Detect which cell encompasses the target text, then output its (X, Y) center coordinate. 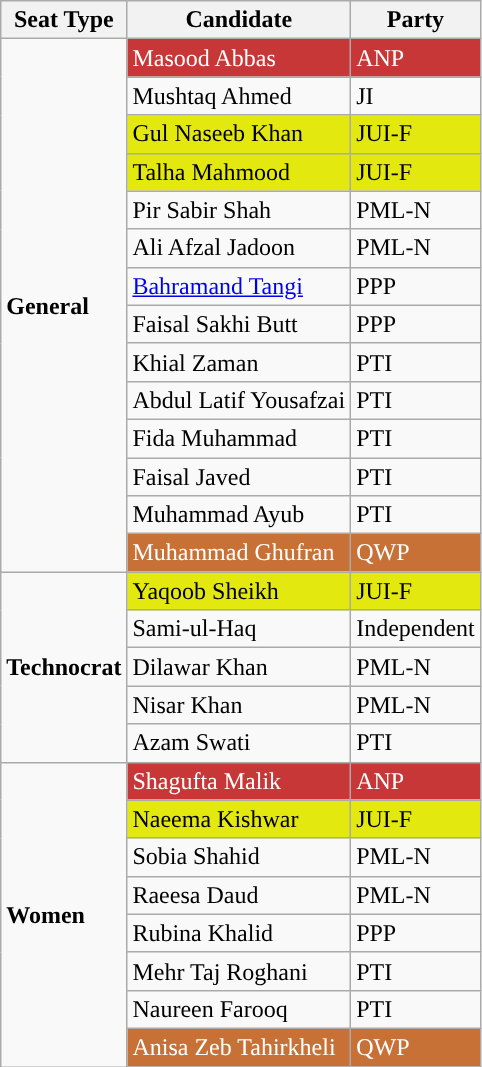
Muhammad Ayub (239, 515)
Party (416, 20)
Sobia Shahid (239, 857)
Nisar Khan (239, 705)
Mehr Taj Roghani (239, 971)
Seat Type (64, 20)
Azam Swati (239, 743)
Raeesa Daud (239, 895)
Masood Abbas (239, 58)
Faisal Javed (239, 477)
General (64, 306)
Shagufta Malik (239, 781)
Naeema Kishwar (239, 819)
Women (64, 914)
Naureen Farooq (239, 1009)
Khial Zaman (239, 362)
Talha Mahmood (239, 172)
Fida Muhammad (239, 438)
Faisal Sakhi Butt (239, 324)
Candidate (239, 20)
Rubina Khalid (239, 933)
Anisa Zeb Tahirkheli (239, 1047)
Pir Sabir Shah (239, 210)
Yaqoob Sheikh (239, 591)
Muhammad Ghufran (239, 553)
Gul Naseeb Khan (239, 134)
Technocrat (64, 667)
Dilawar Khan (239, 667)
Sami-ul-Haq (239, 629)
Ali Afzal Jadoon (239, 248)
Independent (416, 629)
JI (416, 96)
Bahramand Tangi (239, 286)
Abdul Latif Yousafzai (239, 400)
Mushtaq Ahmed (239, 96)
